Provide the (x, y) coordinate of the cell's center where the given text is located.  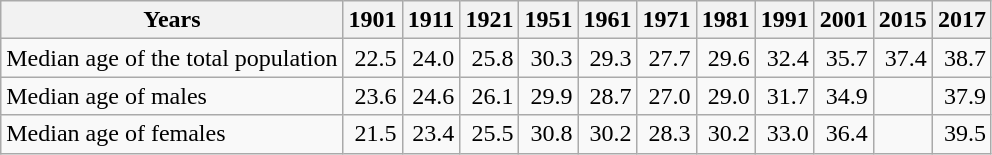
1961 (608, 20)
36.4 (844, 134)
25.5 (490, 134)
35.7 (844, 58)
24.0 (431, 58)
25.8 (490, 58)
37.4 (902, 58)
2017 (962, 20)
27.0 (666, 96)
26.1 (490, 96)
22.5 (372, 58)
32.4 (784, 58)
33.0 (784, 134)
1991 (784, 20)
Median age of males (172, 96)
29.9 (548, 96)
38.7 (962, 58)
Median age of the total population (172, 58)
1921 (490, 20)
1951 (548, 20)
23.6 (372, 96)
2001 (844, 20)
Years (172, 20)
1971 (666, 20)
39.5 (962, 134)
29.6 (726, 58)
27.7 (666, 58)
29.3 (608, 58)
34.9 (844, 96)
29.0 (726, 96)
30.3 (548, 58)
1981 (726, 20)
Median age of females (172, 134)
28.3 (666, 134)
28.7 (608, 96)
37.9 (962, 96)
1901 (372, 20)
24.6 (431, 96)
30.8 (548, 134)
1911 (431, 20)
23.4 (431, 134)
2015 (902, 20)
21.5 (372, 134)
31.7 (784, 96)
